Capture the cell that displays the provided text and extract its (X, Y) central coordinate. 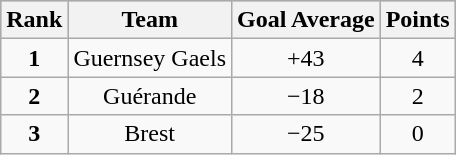
Team (150, 20)
1 (34, 58)
Points (418, 20)
4 (418, 58)
−25 (306, 134)
Guernsey Gaels (150, 58)
0 (418, 134)
−18 (306, 96)
+43 (306, 58)
Guérande (150, 96)
Rank (34, 20)
3 (34, 134)
Goal Average (306, 20)
Brest (150, 134)
